Pinpoint the cell where the given text exists, returning its [X, Y] midpoint coordinate. 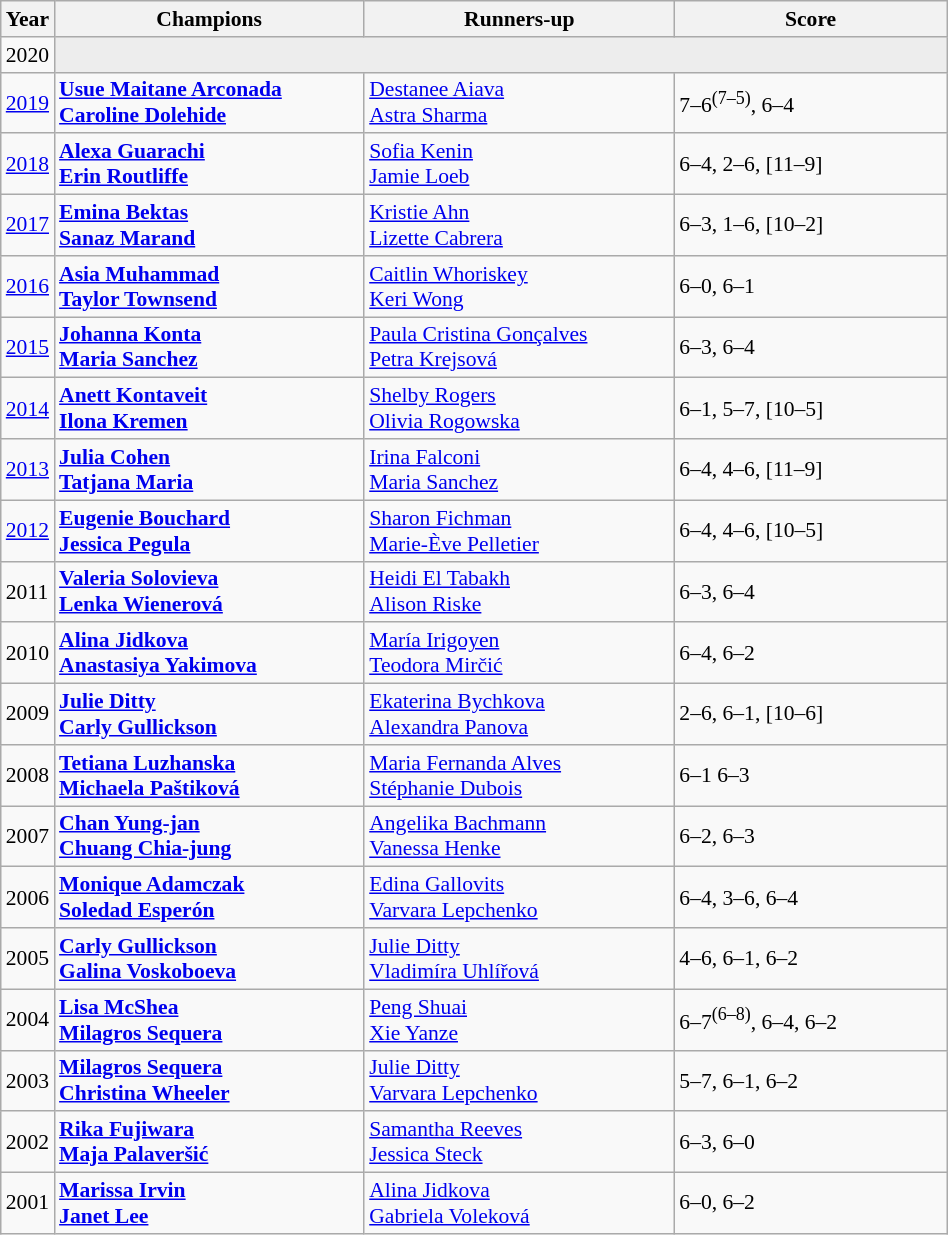
6–0, 6–2 [810, 1204]
2014 [28, 408]
2006 [28, 898]
4–6, 6–1, 6–2 [810, 958]
Kristie Ahn Lizette Cabrera [519, 226]
Destanee Aiava Astra Sharma [519, 102]
2015 [28, 348]
6–4, 2–6, [11–9] [810, 164]
Milagros Sequera Christina Wheeler [209, 1080]
Usue Maitane Arconada Caroline Dolehide [209, 102]
6–3, 1–6, [10–2] [810, 226]
Julie Ditty Vladimíra Uhlířová [519, 958]
Lisa McShea Milagros Sequera [209, 1020]
2013 [28, 470]
Valeria Solovieva Lenka Wienerová [209, 592]
2008 [28, 776]
Chan Yung-jan Chuang Chia-jung [209, 836]
2020 [28, 55]
2005 [28, 958]
Heidi El Tabakh Alison Riske [519, 592]
Alina Jidkova Anastasiya Yakimova [209, 654]
Caitlin Whoriskey Keri Wong [519, 286]
Carly Gullickson Galina Voskoboeva [209, 958]
6–1 6–3 [810, 776]
Sofia Kenin Jamie Loeb [519, 164]
Johanna Konta Maria Sanchez [209, 348]
Edina Gallovits Varvara Lepchenko [519, 898]
6–3, 6–0 [810, 1142]
2–6, 6–1, [10–6] [810, 714]
María Irigoyen Teodora Mirčić [519, 654]
Runners-up [519, 19]
Paula Cristina Gonçalves Petra Krejsová [519, 348]
Ekaterina Bychkova Alexandra Panova [519, 714]
Angelika Bachmann Vanessa Henke [519, 836]
Alexa Guarachi Erin Routliffe [209, 164]
Julie Ditty Carly Gullickson [209, 714]
2007 [28, 836]
Tetiana Luzhanska Michaela Paštiková [209, 776]
Shelby Rogers Olivia Rogowska [519, 408]
6–4, 3–6, 6–4 [810, 898]
2002 [28, 1142]
Irina Falconi Maria Sanchez [519, 470]
Alina Jidkova Gabriela Voleková [519, 1204]
6–7(6–8), 6–4, 6–2 [810, 1020]
Julie Ditty Varvara Lepchenko [519, 1080]
Emina Bektas Sanaz Marand [209, 226]
Champions [209, 19]
2017 [28, 226]
Maria Fernanda Alves Stéphanie Dubois [519, 776]
Score [810, 19]
6–4, 4–6, [10–5] [810, 530]
2010 [28, 654]
2001 [28, 1204]
2003 [28, 1080]
6–1, 5–7, [10–5] [810, 408]
Anett Kontaveit Ilona Kremen [209, 408]
6–4, 4–6, [11–9] [810, 470]
Eugenie Bouchard Jessica Pegula [209, 530]
7–6(7–5), 6–4 [810, 102]
Peng Shuai Xie Yanze [519, 1020]
2009 [28, 714]
6–0, 6–1 [810, 286]
2016 [28, 286]
2018 [28, 164]
Sharon Fichman Marie-Ève Pelletier [519, 530]
Monique Adamczak Soledad Esperón [209, 898]
Asia Muhammad Taylor Townsend [209, 286]
Year [28, 19]
2019 [28, 102]
6–2, 6–3 [810, 836]
Julia Cohen Tatjana Maria [209, 470]
2012 [28, 530]
2011 [28, 592]
Samantha Reeves Jessica Steck [519, 1142]
5–7, 6–1, 6–2 [810, 1080]
Marissa Irvin Janet Lee [209, 1204]
2004 [28, 1020]
Rika Fujiwara Maja Palaveršić [209, 1142]
6–4, 6–2 [810, 654]
